For the text-containing cell, return its midpoint in (x, y) coordinate format. 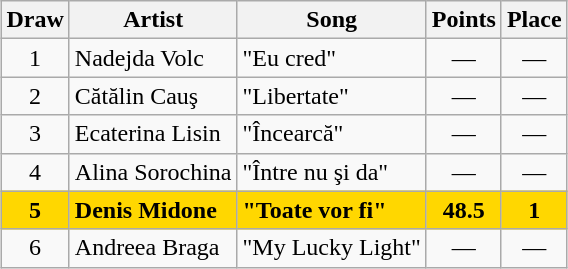
Song (332, 20)
Nadejda Volc (153, 58)
3 (35, 134)
Alina Sorochina (153, 172)
Andreea Braga (153, 248)
Draw (35, 20)
6 (35, 248)
4 (35, 172)
"Eu cred" (332, 58)
Points (464, 20)
48.5 (464, 210)
"Încearcă" (332, 134)
"My Lucky Light" (332, 248)
Ecaterina Lisin (153, 134)
"Toate vor fi" (332, 210)
"Între nu şi da" (332, 172)
Denis Midone (153, 210)
5 (35, 210)
2 (35, 96)
Artist (153, 20)
"Libertate" (332, 96)
Place (534, 20)
Cătălin Cauş (153, 96)
